Extract the (x, y) coordinate from the center of the cell holding the provided text.  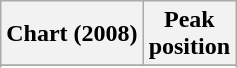
Peakposition (189, 34)
Chart (2008) (72, 34)
